Return [x, y] of the center of cell containing provided text 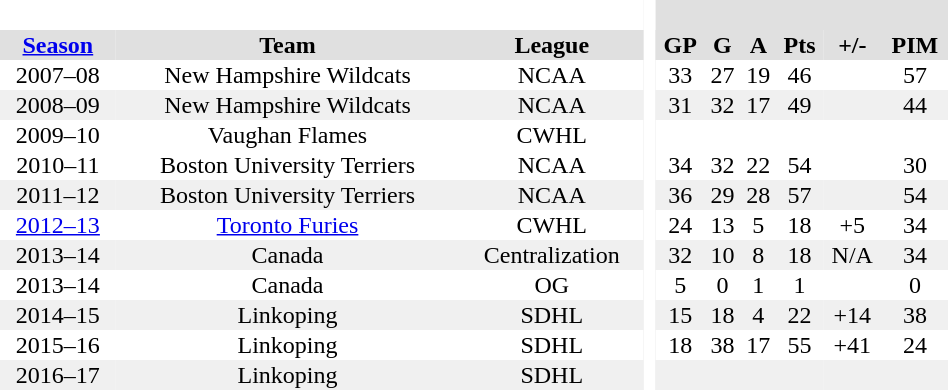
44 [915, 105]
Team [288, 45]
N/A [852, 255]
2010–11 [58, 165]
Vaughan Flames [288, 135]
46 [800, 75]
+/- [852, 45]
+5 [852, 225]
33 [680, 75]
31 [680, 105]
2009–10 [58, 135]
49 [800, 105]
Toronto Furies [288, 225]
4 [758, 315]
Pts [800, 45]
Season [58, 45]
G [722, 45]
27 [722, 75]
2012–13 [58, 225]
OG [552, 285]
2007–08 [58, 75]
2008–09 [58, 105]
2016–17 [58, 375]
A [758, 45]
+14 [852, 315]
13 [722, 225]
29 [722, 195]
28 [758, 195]
30 [915, 165]
PIM [915, 45]
36 [680, 195]
+41 [852, 345]
2014–15 [58, 315]
15 [680, 315]
19 [758, 75]
2011–12 [58, 195]
10 [722, 255]
League [552, 45]
GP [680, 45]
2015–16 [58, 345]
8 [758, 255]
Centralization [552, 255]
55 [800, 345]
